For the text-containing cell, return its midpoint in [X, Y] coordinate format. 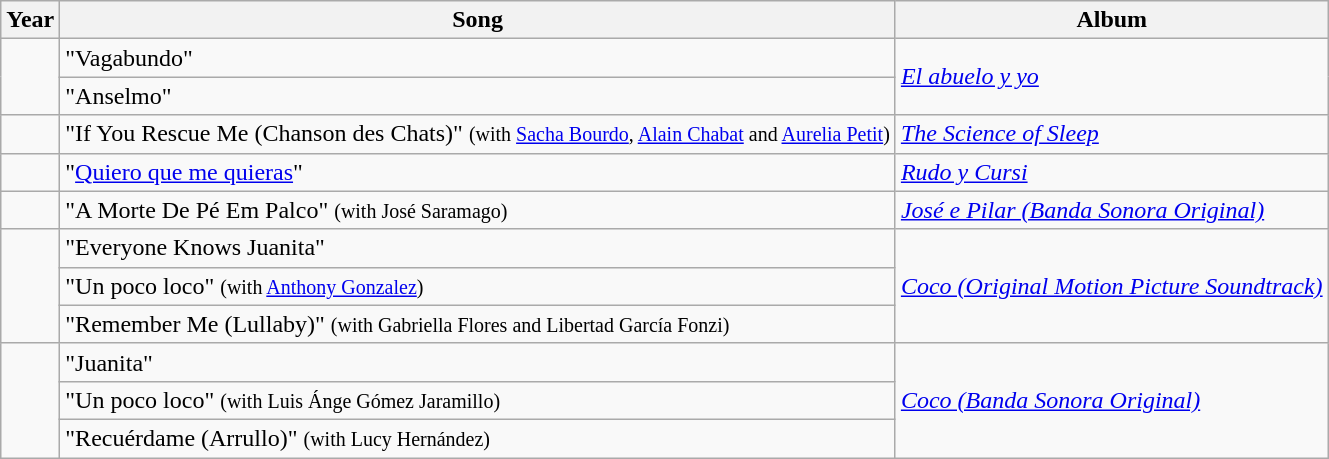
"Un poco loco" (with Anthony Gonzalez) [478, 286]
Coco (Banda Sonora Original) [1112, 400]
"Recuérdame (Arrullo)" (with Lucy Hernández) [478, 438]
The Science of Sleep [1112, 134]
José e Pilar (Banda Sonora Original) [1112, 210]
Album [1112, 20]
Song [478, 20]
"If You Rescue Me (Chanson des Chats)" (with Sacha Bourdo, Alain Chabat and Aurelia Petit) [478, 134]
"Un poco loco" (with Luis Ánge Gómez Jaramillo) [478, 400]
"Quiero que me quieras" [478, 172]
"A Morte De Pé Em Palco" (with José Saramago) [478, 210]
Coco (Original Motion Picture Soundtrack) [1112, 286]
"Anselmo" [478, 96]
"Juanita" [478, 362]
Year [30, 20]
"Vagabundo" [478, 58]
Rudo y Cursi [1112, 172]
El abuelo y yo [1112, 77]
"Remember Me (Lullaby)" (with Gabriella Flores and Libertad García Fonzi) [478, 324]
"Everyone Knows Juanita" [478, 248]
